Find where the given text appears and provide that cell's center as [x, y] coordinate. 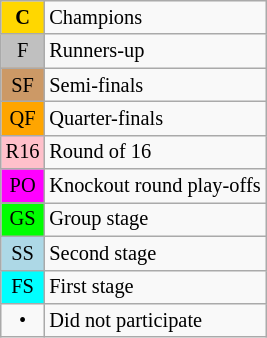
Champions [154, 17]
PO [23, 186]
C [23, 17]
• [23, 320]
SF [23, 85]
Round of 16 [154, 152]
First stage [154, 287]
SS [23, 253]
Semi-finals [154, 85]
GS [23, 219]
F [23, 51]
QF [23, 118]
Quarter-finals [154, 118]
Group stage [154, 219]
Second stage [154, 253]
Runners-up [154, 51]
Did not participate [154, 320]
FS [23, 287]
Knockout round play-offs [154, 186]
R16 [23, 152]
